For the text-containing cell, return its midpoint in [X, Y] coordinate format. 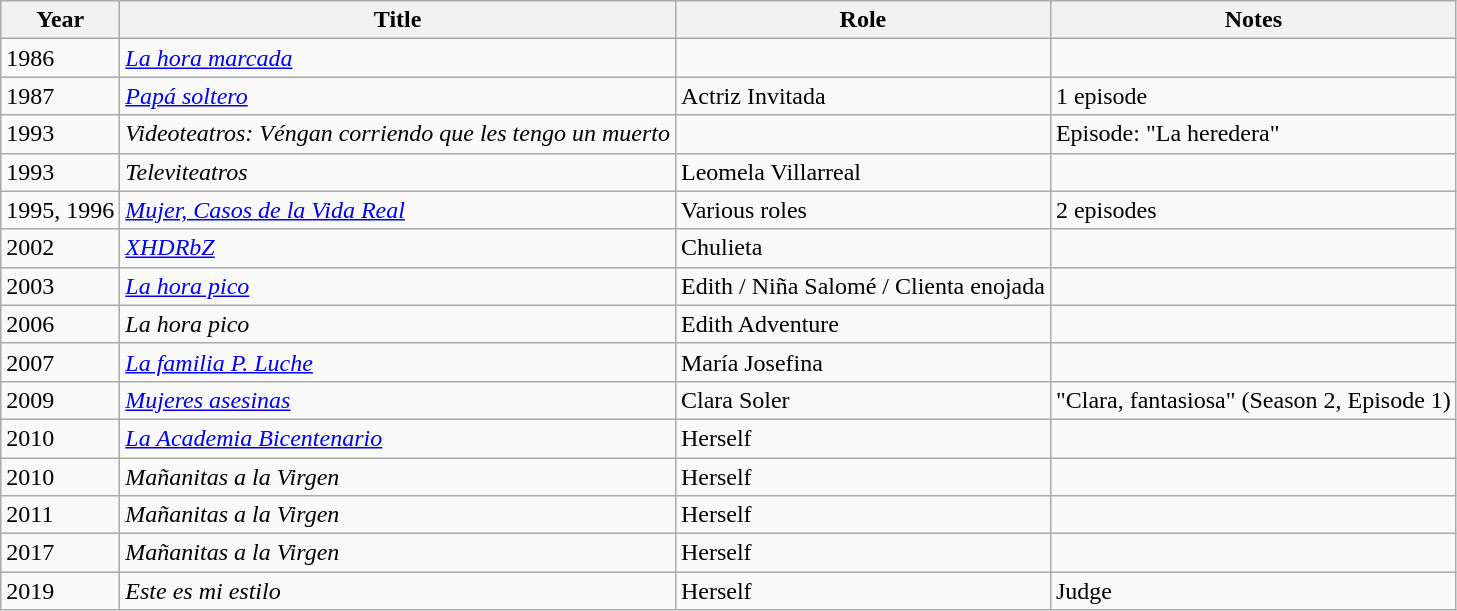
Edith / Niña Salomé / Clienta enojada [862, 286]
Leomela Villarreal [862, 172]
Actriz Invitada [862, 96]
1995, 1996 [60, 210]
2017 [60, 553]
XHDRbZ [398, 248]
2007 [60, 362]
2006 [60, 324]
María Josefina [862, 362]
Videoteatros: Véngan corriendo que les tengo un muerto [398, 134]
Notes [1253, 20]
Este es mi estilo [398, 591]
Judge [1253, 591]
2 episodes [1253, 210]
1 episode [1253, 96]
Mujer, Casos de la Vida Real [398, 210]
Papá soltero [398, 96]
"Clara, fantasiosa" (Season 2, Episode 1) [1253, 400]
Mujeres asesinas [398, 400]
La hora marcada [398, 58]
Episode: "La heredera" [1253, 134]
2002 [60, 248]
Chulieta [862, 248]
Edith Adventure [862, 324]
2009 [60, 400]
Year [60, 20]
Title [398, 20]
La familia P. Luche [398, 362]
1987 [60, 96]
2019 [60, 591]
Clara Soler [862, 400]
Various roles [862, 210]
1986 [60, 58]
La Academia Bicentenario [398, 438]
2011 [60, 515]
Role [862, 20]
Televiteatros [398, 172]
2003 [60, 286]
